Search for the cell housing the specified text and yield its [x, y] center coordinate. 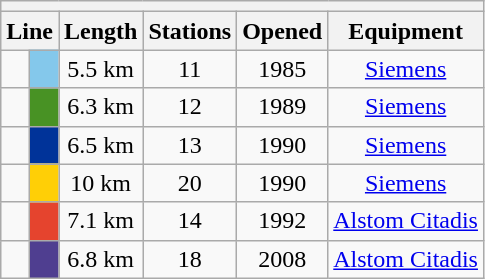
Opened [282, 31]
Stations [190, 31]
13 [190, 145]
Equipment [406, 31]
6.8 km [100, 259]
10 km [100, 183]
11 [190, 69]
1992 [282, 221]
6.5 km [100, 145]
6.3 km [100, 107]
14 [190, 221]
Line [30, 31]
1989 [282, 107]
5.5 km [100, 69]
7.1 km [100, 221]
18 [190, 259]
Length [100, 31]
1985 [282, 69]
20 [190, 183]
2008 [282, 259]
12 [190, 107]
